For the text-containing cell, return its midpoint in [x, y] coordinate format. 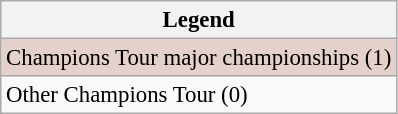
Legend [199, 20]
Champions Tour major championships (1) [199, 58]
Other Champions Tour (0) [199, 95]
